Return (X, Y) of the center of cell containing provided text 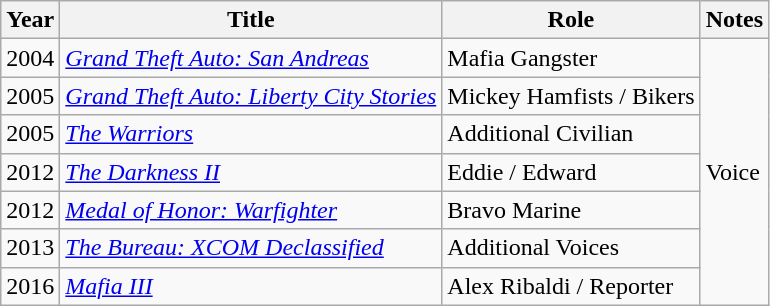
Voice (734, 172)
Bravo Marine (571, 210)
2016 (30, 286)
Medal of Honor: Warfighter (251, 210)
Additional Voices (571, 248)
Notes (734, 20)
Grand Theft Auto: Liberty City Stories (251, 96)
Mickey Hamfists / Bikers (571, 96)
Mafia III (251, 286)
Alex Ribaldi / Reporter (571, 286)
Title (251, 20)
Eddie / Edward (571, 172)
Grand Theft Auto: San Andreas (251, 58)
Mafia Gangster (571, 58)
The Bureau: XCOM Declassified (251, 248)
The Darkness II (251, 172)
Role (571, 20)
Year (30, 20)
The Warriors (251, 134)
Additional Civilian (571, 134)
2004 (30, 58)
2013 (30, 248)
